Determine the (x, y) coordinate at the center of the cell enclosing the given text.  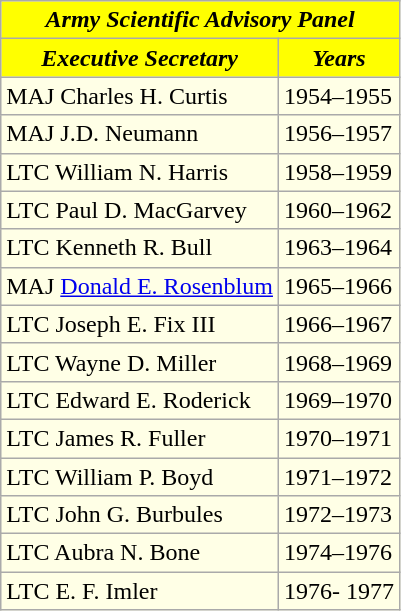
1971–1972 (338, 477)
1965–1966 (338, 286)
LTC James R. Fuller (140, 438)
MAJ J.D. Neumann (140, 134)
Executive Secretary (140, 58)
LTC Kenneth R. Bull (140, 248)
LTC Paul D. MacGarvey (140, 210)
LTC William P. Boyd (140, 477)
1963–1964 (338, 248)
1966–1967 (338, 324)
LTC Wayne D. Miller (140, 362)
1972–1973 (338, 515)
MAJ Donald E. Rosenblum (140, 286)
LTC John G. Burbules (140, 515)
1974–1976 (338, 553)
1958–1959 (338, 172)
1954–1955 (338, 96)
LTC William N. Harris (140, 172)
LTC Edward E. Roderick (140, 400)
1970–1971 (338, 438)
1960–1962 (338, 210)
Army Scientific Advisory Panel (200, 20)
1968–1969 (338, 362)
1956–1957 (338, 134)
LTC Joseph E. Fix III (140, 324)
LTC E. F. Imler (140, 591)
Years (338, 58)
LTC Aubra N. Bone (140, 553)
1976- 1977 (338, 591)
1969–1970 (338, 400)
MAJ Charles H. Curtis (140, 96)
